For the text-containing cell, return its midpoint in [x, y] coordinate format. 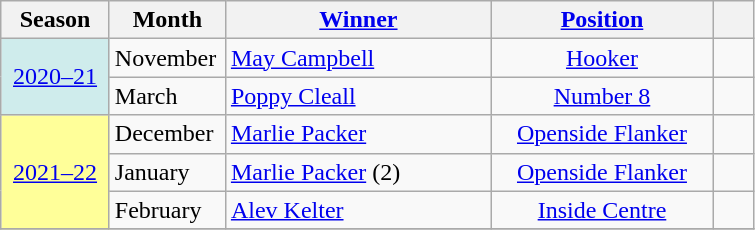
Winner [358, 20]
February [167, 210]
Alev Kelter [358, 210]
Position [602, 20]
March [167, 96]
May Campbell [358, 58]
Inside Centre [602, 210]
2020–21 [56, 77]
Season [56, 20]
Marlie Packer [358, 134]
Marlie Packer (2) [358, 172]
December [167, 134]
Poppy Cleall [358, 96]
November [167, 58]
2021–22 [56, 172]
Month [167, 20]
Hooker [602, 58]
January [167, 172]
Number 8 [602, 96]
